Return the (x, y) coordinate for the center point of the cell that contains the specified text.  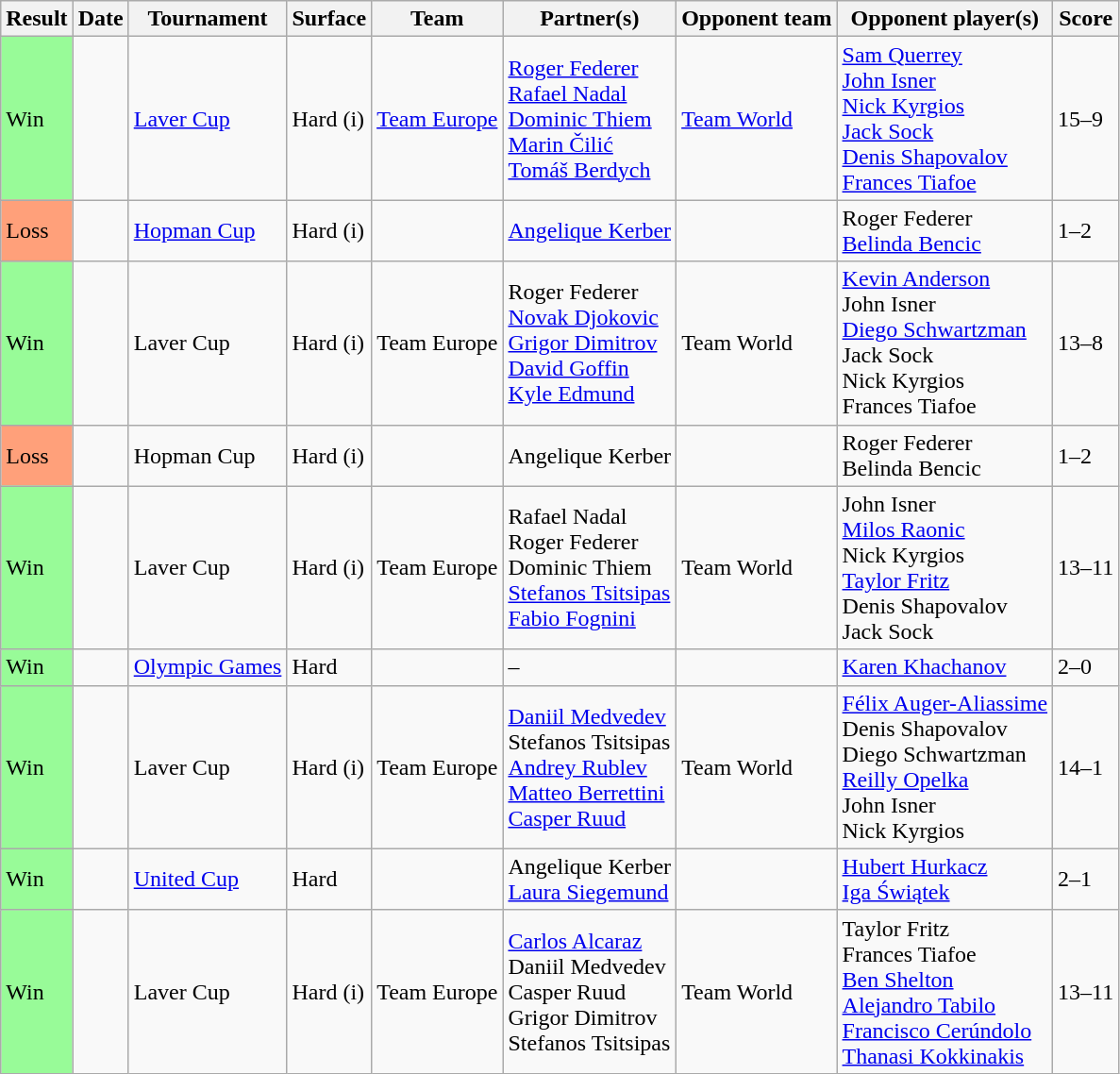
Roger FedererNovak DjokovicGrigor DimitrovDavid GoffinKyle Edmund (590, 344)
Result (37, 19)
Félix Auger-AliassimeDenis ShapovalovDiego SchwartzmanReilly OpelkaJohn IsnerNick Kyrgios (945, 766)
Olympic Games (208, 667)
Surface (329, 19)
Opponent team (757, 19)
Hubert HurkaczIga Świątek (945, 880)
14–1 (1086, 766)
Opponent player(s) (945, 19)
Partner(s) (590, 19)
Sam QuerreyJohn IsnerNick KyrgiosJack SockDenis ShapovalovFrances Tiafoe (945, 119)
Score (1086, 19)
Taylor FritzFrances TiafoeBen SheltonAlejandro TabiloFrancisco CerúndoloThanasi Kokkinakis (945, 991)
Kevin AndersonJohn IsnerDiego SchwartzmanJack SockNick KyrgiosFrances Tiafoe (945, 344)
John IsnerMilos RaonicNick KyrgiosTaylor FritzDenis ShapovalovJack Sock (945, 568)
Carlos AlcarazDaniil MedvedevCasper RuudGrigor DimitrovStefanos Tsitsipas (590, 991)
2–0 (1086, 667)
– (590, 667)
United Cup (208, 880)
Team (438, 19)
Angelique KerberLaura Siegemund (590, 880)
Roger FedererRafael NadalDominic ThiemMarin ČilićTomáš Berdych (590, 119)
2–1 (1086, 880)
13–8 (1086, 344)
Date (100, 19)
15–9 (1086, 119)
Tournament (208, 19)
Rafael NadalRoger FedererDominic ThiemStefanos TsitsipasFabio Fognini (590, 568)
Daniil MedvedevStefanos TsitsipasAndrey RublevMatteo BerrettiniCasper Ruud (590, 766)
Karen Khachanov (945, 667)
